Provide the (x, y) coordinate of the cell's center where the given text is located.  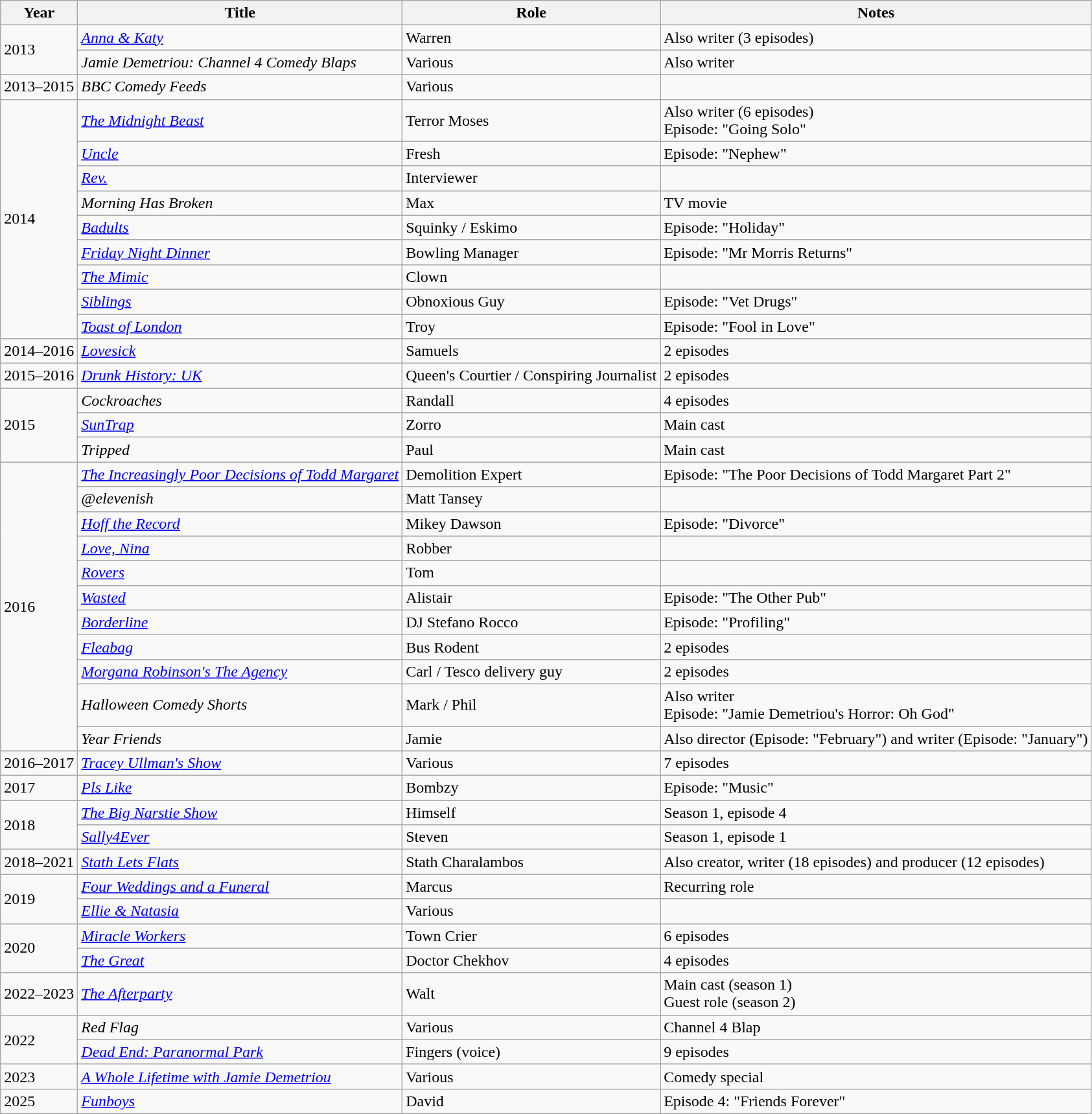
Clown (531, 277)
2018–2021 (39, 862)
6 episodes (876, 936)
Tripped (240, 450)
Marcus (531, 887)
Paul (531, 450)
Episode: "Profiling" (876, 622)
Episode: "Nephew" (876, 154)
Four Weddings and a Funeral (240, 887)
2015–2016 (39, 376)
Episode: "Holiday" (876, 227)
Troy (531, 326)
2018 (39, 825)
Bus Rodent (531, 647)
7 episodes (876, 763)
Episode: "The Poor Decisions of Todd Margaret Part 2" (876, 474)
Bombzy (531, 788)
Jamie Demetriou: Channel 4 Comedy Blaps (240, 62)
Comedy special (876, 1076)
2022 (39, 1039)
Notes (876, 13)
DJ Stefano Rocco (531, 622)
Season 1, episode 4 (876, 813)
The Increasingly Poor Decisions of Todd Margaret (240, 474)
2020 (39, 948)
Role (531, 13)
Episode: "Music" (876, 788)
Drunk History: UK (240, 376)
Uncle (240, 154)
Title (240, 13)
@elevenish (240, 499)
Steven (531, 837)
2023 (39, 1076)
Morgana Robinson's The Agency (240, 671)
Wasted (240, 598)
Siblings (240, 301)
The Great (240, 960)
2013–2015 (39, 87)
Also writerEpisode: "Jamie Demetriou's Horror: Oh God" (876, 705)
Recurring role (876, 887)
9 episodes (876, 1052)
Rovers (240, 573)
Mikey Dawson (531, 524)
A Whole Lifetime with Jamie Demetriou (240, 1076)
Carl / Tesco delivery guy (531, 671)
2022–2023 (39, 994)
David (531, 1101)
Also writer (6 episodes)Episode: "Going Solo" (876, 121)
Also director (Episode: "February") and writer (Episode: "January") (876, 738)
Episode: "Mr Morris Returns" (876, 252)
Pls Like (240, 788)
Randall (531, 400)
Cockroaches (240, 400)
Red Flag (240, 1027)
2014 (39, 219)
2019 (39, 899)
Demolition Expert (531, 474)
Interviewer (531, 178)
Channel 4 Blap (876, 1027)
BBC Comedy Feeds (240, 87)
Mark / Phil (531, 705)
Warren (531, 38)
Obnoxious Guy (531, 301)
The Mimic (240, 277)
Fingers (voice) (531, 1052)
Fleabag (240, 647)
Jamie (531, 738)
Miracle Workers (240, 936)
The Midnight Beast (240, 121)
Squinky / Eskimo (531, 227)
Episode: "Vet Drugs" (876, 301)
2013 (39, 50)
Episode: "Fool in Love" (876, 326)
Sally4Ever (240, 837)
SunTrap (240, 425)
The Big Narstie Show (240, 813)
Zorro (531, 425)
Borderline (240, 622)
Stath Lets Flats (240, 862)
Dead End: Paranormal Park (240, 1052)
Funboys (240, 1101)
2016 (39, 607)
Year Friends (240, 738)
Ellie & Natasia (240, 911)
Lovesick (240, 351)
Robber (531, 548)
Anna & Katy (240, 38)
Town Crier (531, 936)
Tracey Ullman's Show (240, 763)
Episode: "The Other Pub" (876, 598)
2014–2016 (39, 351)
Alistair (531, 598)
Terror Moses (531, 121)
Hoff the Record (240, 524)
Doctor Chekhov (531, 960)
Episode 4: "Friends Forever" (876, 1101)
The Afterparty (240, 994)
Also writer (3 episodes) (876, 38)
TV movie (876, 203)
2025 (39, 1101)
2016–2017 (39, 763)
Also creator, writer (18 episodes) and producer (12 episodes) (876, 862)
Friday Night Dinner (240, 252)
2015 (39, 425)
Samuels (531, 351)
Tom (531, 573)
Love, Nina (240, 548)
Matt Tansey (531, 499)
Morning Has Broken (240, 203)
Fresh (531, 154)
Main cast (season 1)Guest role (season 2) (876, 994)
Max (531, 203)
Episode: "Divorce" (876, 524)
Rev. (240, 178)
Toast of London (240, 326)
Queen's Courtier / Conspiring Journalist (531, 376)
Also writer (876, 62)
Bowling Manager (531, 252)
Year (39, 13)
Stath Charalambos (531, 862)
Season 1, episode 1 (876, 837)
Badults (240, 227)
Himself (531, 813)
2017 (39, 788)
Halloween Comedy Shorts (240, 705)
Walt (531, 994)
